Locate the cell with the specified text and output its (x, y) center coordinate. 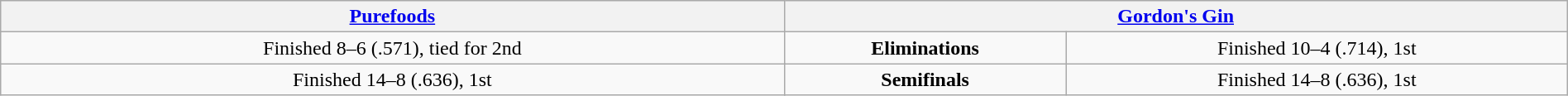
Gordon's Gin (1176, 17)
Eliminations (925, 48)
Finished 8–6 (.571), tied for 2nd (392, 48)
Purefoods (392, 17)
Semifinals (925, 79)
Finished 10–4 (.714), 1st (1317, 48)
